Provide the [x, y] coordinate of the cell's center where the given text is located.  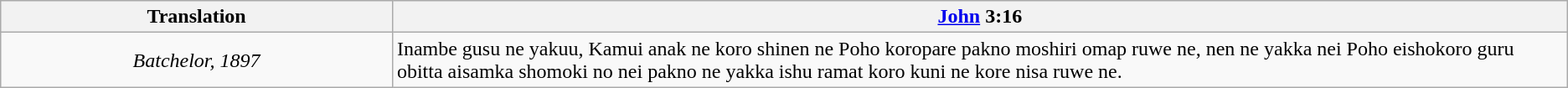
John 3:16 [980, 17]
Batchelor, 1897 [197, 60]
Translation [197, 17]
